Determine the (x, y) coordinate at the center of the cell enclosing the given text.  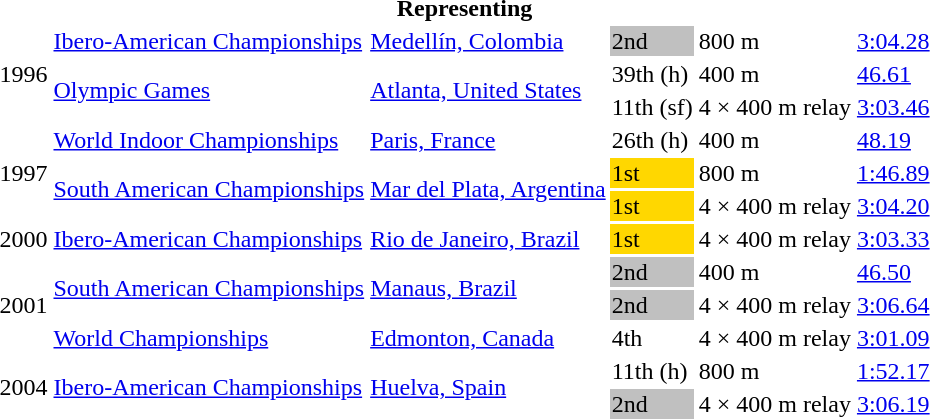
26th (h) (652, 140)
Huelva, Spain (488, 388)
World Championships (209, 338)
Rio de Janeiro, Brazil (488, 239)
Olympic Games (209, 90)
Atlanta, United States (488, 90)
World Indoor Championships (209, 140)
Paris, France (488, 140)
Medellín, Colombia (488, 41)
Mar del Plata, Argentina (488, 190)
39th (h) (652, 74)
11th (h) (652, 371)
4th (652, 338)
Manaus, Brazil (488, 288)
Edmonton, Canada (488, 338)
11th (sf) (652, 107)
